Capture the cell that displays the provided text and extract its [x, y] central coordinate. 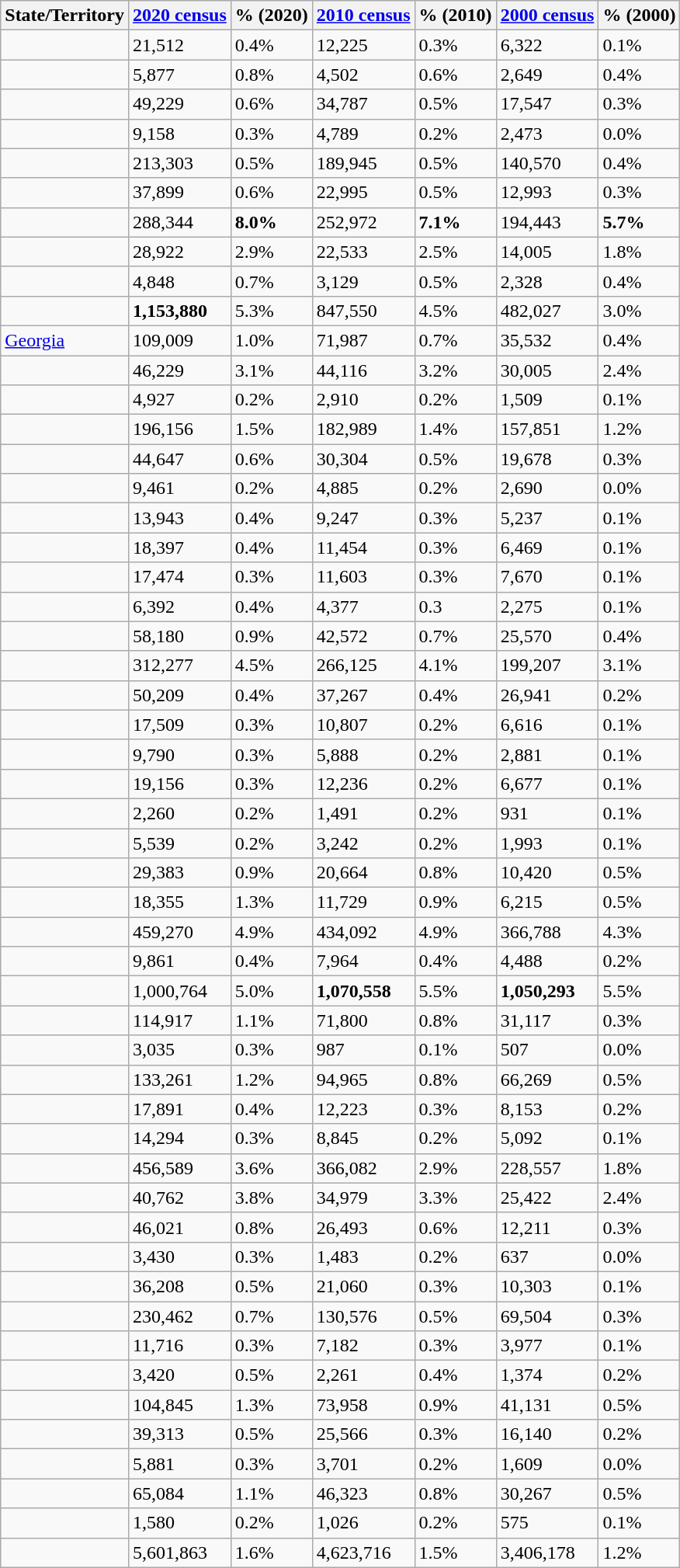
199,207 [547, 666]
21,512 [180, 45]
575 [547, 1523]
22,533 [363, 252]
196,156 [180, 429]
3.3% [455, 1198]
1,374 [547, 1375]
482,027 [547, 311]
1.0% [272, 340]
7,182 [363, 1346]
5,539 [180, 843]
16,140 [547, 1434]
30,267 [547, 1493]
40,762 [180, 1198]
6,215 [547, 902]
17,474 [180, 577]
3,406,178 [547, 1552]
189,945 [363, 163]
71,987 [363, 340]
194,443 [547, 222]
65,084 [180, 1493]
1,000,764 [180, 991]
14,005 [547, 252]
17,547 [547, 104]
73,958 [363, 1405]
12,211 [547, 1227]
434,092 [363, 932]
22,995 [363, 193]
3.2% [455, 370]
12,223 [363, 1109]
5,881 [180, 1464]
366,788 [547, 932]
987 [363, 1050]
2,261 [363, 1375]
30,005 [547, 370]
4.3% [640, 932]
% (2000) [640, 16]
6,677 [547, 784]
5,877 [180, 75]
4,623,716 [363, 1552]
42,572 [363, 636]
130,576 [363, 1316]
66,269 [547, 1080]
4,502 [363, 75]
9,158 [180, 134]
5.3% [272, 311]
3.6% [272, 1168]
35,532 [547, 340]
2,275 [547, 607]
19,678 [547, 459]
4,789 [363, 134]
459,270 [180, 932]
1,580 [180, 1523]
3,701 [363, 1464]
34,787 [363, 104]
9,861 [180, 961]
11,716 [180, 1346]
213,303 [180, 163]
37,267 [363, 695]
7,964 [363, 961]
2,473 [547, 134]
2.5% [455, 252]
6,616 [547, 725]
3,977 [547, 1346]
3,242 [363, 843]
46,323 [363, 1493]
3,420 [180, 1375]
13,943 [180, 518]
% (2020) [272, 16]
1,993 [547, 843]
34,979 [363, 1198]
228,557 [547, 1168]
25,570 [547, 636]
266,125 [363, 666]
2000 census [547, 16]
1,153,880 [180, 311]
46,229 [180, 370]
Georgia [65, 340]
1,070,558 [363, 991]
7.1% [455, 222]
17,891 [180, 1109]
2010 census [363, 16]
6,469 [547, 548]
931 [547, 813]
29,383 [180, 873]
11,603 [363, 577]
11,729 [363, 902]
6,392 [180, 607]
2020 census [180, 16]
3,129 [363, 281]
288,344 [180, 222]
1.6% [272, 1552]
2,690 [547, 488]
312,277 [180, 666]
104,845 [180, 1405]
% (2010) [455, 16]
2,910 [363, 400]
12,236 [363, 784]
3,430 [180, 1257]
2,328 [547, 281]
28,922 [180, 252]
1,483 [363, 1257]
0.3 [455, 607]
109,009 [180, 340]
230,462 [180, 1316]
4,377 [363, 607]
50,209 [180, 695]
19,156 [180, 784]
49,229 [180, 104]
71,800 [363, 1020]
1,609 [547, 1464]
8,845 [363, 1139]
26,493 [363, 1227]
3.0% [640, 311]
507 [547, 1050]
252,972 [363, 222]
44,116 [363, 370]
4,488 [547, 961]
1,026 [363, 1523]
2,649 [547, 75]
30,304 [363, 459]
44,647 [180, 459]
1,050,293 [547, 991]
69,504 [547, 1316]
182,989 [363, 429]
46,021 [180, 1227]
9,461 [180, 488]
10,303 [547, 1286]
9,247 [363, 518]
25,422 [547, 1198]
4,848 [180, 281]
1,491 [363, 813]
9,790 [180, 754]
11,454 [363, 548]
58,180 [180, 636]
847,550 [363, 311]
5.0% [272, 991]
157,851 [547, 429]
5,237 [547, 518]
18,397 [180, 548]
2,881 [547, 754]
36,208 [180, 1286]
94,965 [363, 1080]
5.7% [640, 222]
2,260 [180, 813]
114,917 [180, 1020]
4.1% [455, 666]
41,131 [547, 1405]
5,092 [547, 1139]
5,888 [363, 754]
456,589 [180, 1168]
6,322 [547, 45]
5,601,863 [180, 1552]
1.4% [455, 429]
12,225 [363, 45]
3,035 [180, 1050]
8.0% [272, 222]
4,927 [180, 400]
637 [547, 1257]
366,082 [363, 1168]
8,153 [547, 1109]
31,117 [547, 1020]
7,670 [547, 577]
1,509 [547, 400]
18,355 [180, 902]
4,885 [363, 488]
State/Territory [65, 16]
133,261 [180, 1080]
14,294 [180, 1139]
140,570 [547, 163]
39,313 [180, 1434]
10,420 [547, 873]
3.8% [272, 1198]
12,993 [547, 193]
25,566 [363, 1434]
37,899 [180, 193]
26,941 [547, 695]
17,509 [180, 725]
10,807 [363, 725]
20,664 [363, 873]
21,060 [363, 1286]
